Determine the (X, Y) coordinate at the center of the cell enclosing the given text.  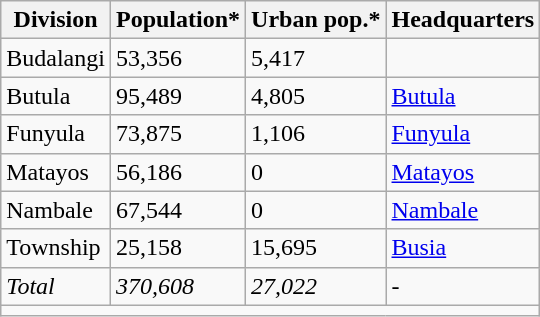
Population* (178, 20)
56,186 (178, 172)
95,489 (178, 96)
1,106 (316, 134)
Urban pop.* (316, 20)
Division (56, 20)
Township (56, 248)
53,356 (178, 58)
15,695 (316, 248)
370,608 (178, 286)
Budalangi (56, 58)
67,544 (178, 210)
Headquarters (463, 20)
5,417 (316, 58)
Total (56, 286)
4,805 (316, 96)
Busia (463, 248)
73,875 (178, 134)
- (463, 286)
25,158 (178, 248)
27,022 (316, 286)
